For the text-containing cell, return its midpoint in [x, y] coordinate format. 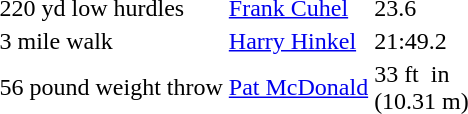
Harry Hinkel [298, 41]
